Identify which cell holds the provided text, then report its [x, y] central coordinate. 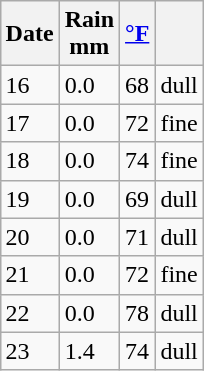
20 [30, 237]
1.4 [89, 351]
69 [138, 199]
16 [30, 85]
Date [30, 34]
19 [30, 199]
23 [30, 351]
22 [30, 313]
°F [138, 34]
71 [138, 237]
78 [138, 313]
21 [30, 275]
17 [30, 123]
68 [138, 85]
Rainmm [89, 34]
18 [30, 161]
